Scan for the cell matching the given text and deliver its [X, Y] coordinate at center. 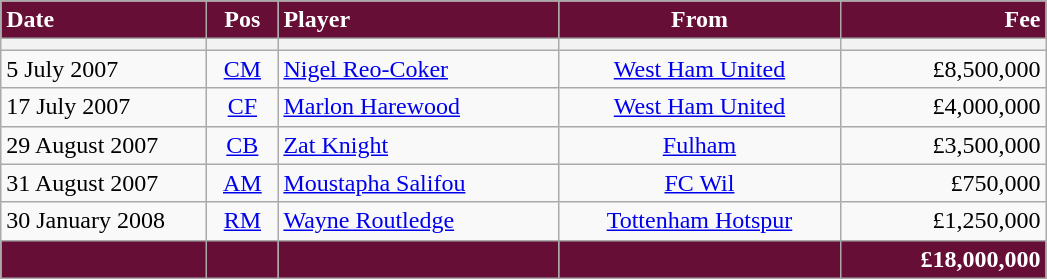
£18,000,000 [943, 259]
17 July 2007 [104, 107]
Marlon Harewood [418, 107]
£1,250,000 [943, 221]
Player [418, 20]
CM [242, 69]
CF [242, 107]
AM [242, 183]
FC Wil [700, 183]
Wayne Routledge [418, 221]
RM [242, 221]
CB [242, 145]
Fee [943, 20]
Date [104, 20]
£4,000,000 [943, 107]
29 August 2007 [104, 145]
Tottenham Hotspur [700, 221]
Fulham [700, 145]
£750,000 [943, 183]
Moustapha Salifou [418, 183]
Nigel Reo-Coker [418, 69]
31 August 2007 [104, 183]
30 January 2008 [104, 221]
£8,500,000 [943, 69]
5 July 2007 [104, 69]
£3,500,000 [943, 145]
From [700, 20]
Pos [242, 20]
Zat Knight [418, 145]
